Return the [x, y] coordinate for the center point of the cell that contains the specified text.  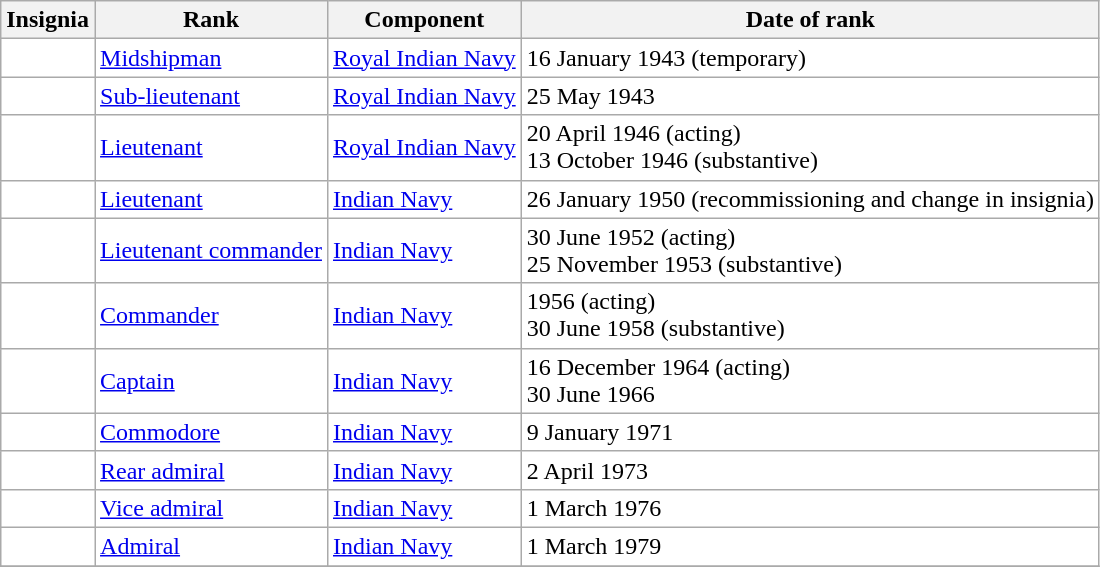
16 January 1943 (temporary) [810, 58]
Captain [212, 380]
Date of rank [810, 20]
Lieutenant commander [212, 250]
16 December 1964 (acting)30 June 1966 [810, 380]
Admiral [212, 546]
Rank [212, 20]
1 March 1976 [810, 508]
Rear admiral [212, 470]
Midshipman [212, 58]
1 March 1979 [810, 546]
Commander [212, 316]
Vice admiral [212, 508]
1956 (acting)30 June 1958 (substantive) [810, 316]
30 June 1952 (acting)25 November 1953 (substantive) [810, 250]
26 January 1950 (recommissioning and change in insignia) [810, 199]
20 April 1946 (acting)13 October 1946 (substantive) [810, 148]
Commodore [212, 432]
2 April 1973 [810, 470]
9 January 1971 [810, 432]
Component [424, 20]
25 May 1943 [810, 96]
Sub-lieutenant [212, 96]
Insignia [48, 20]
